Scan for the cell matching the given text and deliver its (X, Y) coordinate at center. 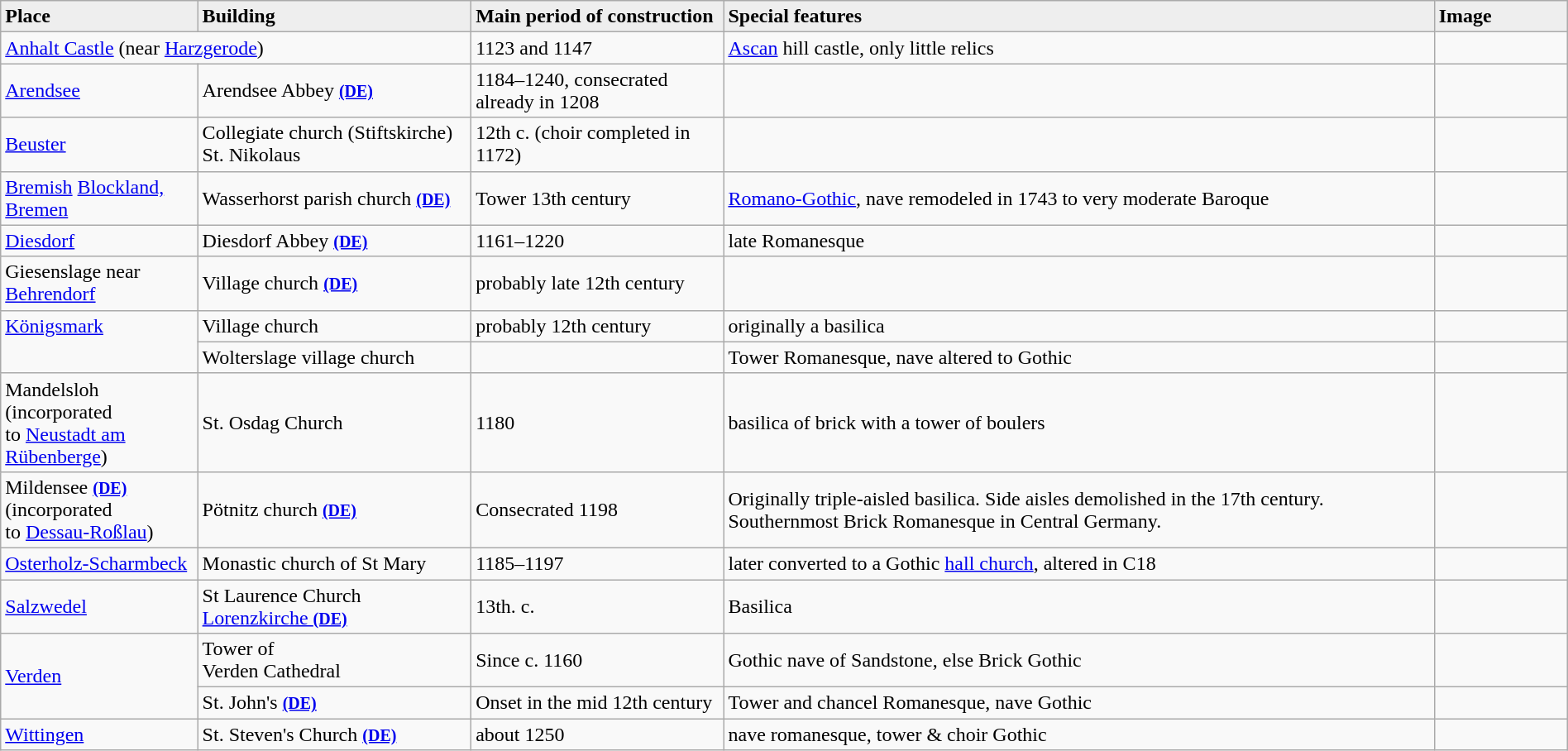
nave romanesque, tower & choir Gothic (1078, 734)
1123 and 1147 (597, 48)
1161–1220 (597, 241)
Salzwedel (99, 605)
Onset in the mid 12th century (597, 703)
St. Osdag Church (334, 422)
Special features (1078, 17)
basilica of brick with a tower of boulers (1078, 422)
probably late 12th century (597, 283)
Anhalt Castle (near Harzgerode) (237, 48)
Ascan hill castle, only little relics (1078, 48)
Main period of construction (597, 17)
Pötnitz church (DE) (334, 509)
St. John's (DE) (334, 703)
about 1250 (597, 734)
Tower Romanesque, nave altered to Gothic (1078, 357)
Consecrated 1198 (597, 509)
originally a basilica (1078, 326)
probably 12th century (597, 326)
Since c. 1160 (597, 660)
St Laurence Church Lorenzkirche (DE) (334, 605)
1184–1240, consecrated already in 1208 (597, 91)
Tower 13th century (597, 199)
Building (334, 17)
Collegiate church (Stiftskirche) St. Nikolaus (334, 144)
Place (99, 17)
Image (1500, 17)
Mildensee (DE) (incorporatedto Dessau-Roßlau) (99, 509)
Verden (99, 677)
Gothic nave of Sandstone, else Brick Gothic (1078, 660)
Giesenslage near Behrendorf (99, 283)
Village church (DE) (334, 283)
1185–1197 (597, 563)
Village church (334, 326)
Arendsee (99, 91)
Arendsee Abbey (DE) (334, 91)
12th c. (choir completed in 1172) (597, 144)
Osterholz-Scharmbeck (99, 563)
later converted to a Gothic hall church, altered in C18 (1078, 563)
Diesdorf Abbey (DE) (334, 241)
13th. c. (597, 605)
Tower ofVerden Cathedral (334, 660)
Monastic church of St Mary (334, 563)
St. Steven's Church (DE) (334, 734)
Wittingen (99, 734)
Diesdorf (99, 241)
Wasserhorst parish church (DE) (334, 199)
late Romanesque (1078, 241)
Beuster (99, 144)
Königsmark (99, 342)
1180 (597, 422)
Basilica (1078, 605)
Wolterslage village church (334, 357)
Originally triple-aisled basilica. Side aisles demolished in the 17th century. Southernmost Brick Romanesque in Central Germany. (1078, 509)
Romano-Gothic, nave remodeled in 1743 to very moderate Baroque (1078, 199)
Mandelsloh (incorporatedto Neustadt am Rübenberge) (99, 422)
Bremish Blockland, Bremen (99, 199)
Tower and chancel Romanesque, nave Gothic (1078, 703)
